Identify which cell holds the provided text, then report its (X, Y) central coordinate. 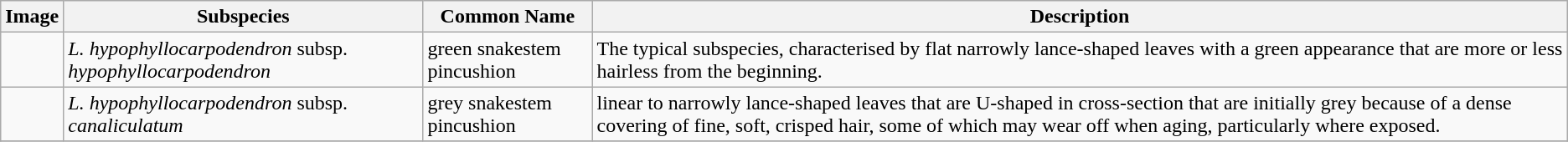
L. hypophyllocarpodendron subsp. canaliculatum (243, 114)
L. hypophyllocarpodendron subsp. hypophyllocarpodendron (243, 60)
green snakestem pincushion (508, 60)
Common Name (508, 17)
Description (1080, 17)
Image (32, 17)
grey snakestem pincushion (508, 114)
Subspecies (243, 17)
The typical subspecies, characterised by flat narrowly lance-shaped leaves with a green appearance that are more or less hairless from the beginning. (1080, 60)
